Search for the cell housing the specified text and yield its (X, Y) center coordinate. 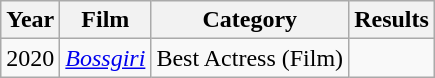
Bossgiri (106, 58)
Film (106, 20)
2020 (30, 58)
Year (30, 20)
Category (250, 20)
Results (392, 20)
Best Actress (Film) (250, 58)
